Capture the cell that displays the provided text and extract its [x, y] central coordinate. 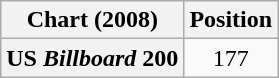
Chart (2008) [92, 20]
US Billboard 200 [92, 58]
177 [231, 58]
Position [231, 20]
